Locate the cell with the specified text and output its [x, y] center coordinate. 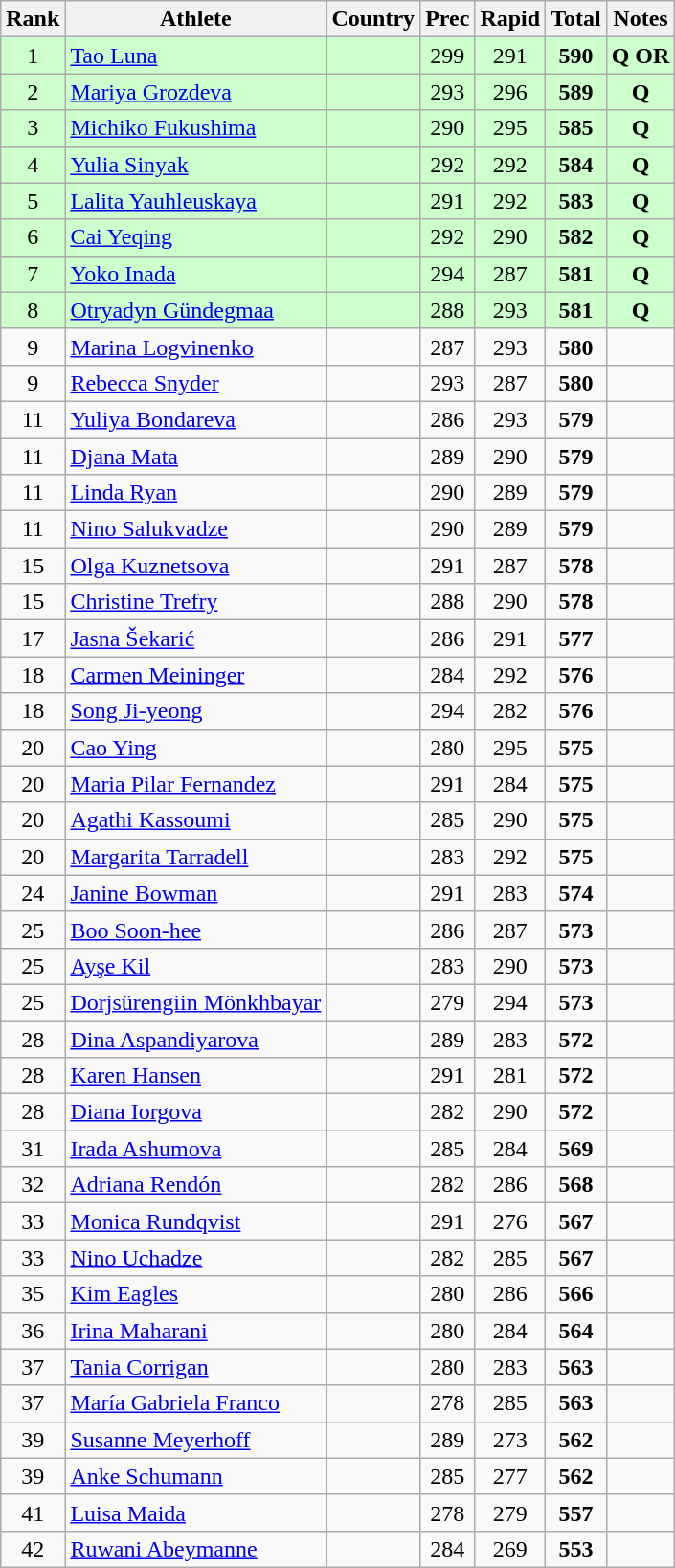
574 [576, 893]
Maria Pilar Fernandez [195, 784]
566 [576, 1294]
Irada Ashumova [195, 1149]
Cao Ying [195, 748]
6 [33, 237]
María Gabriela Franco [195, 1403]
17 [33, 638]
584 [576, 165]
Total [576, 19]
296 [510, 92]
281 [510, 1076]
577 [576, 638]
557 [576, 1512]
Otryadyn Gündegmaa [195, 310]
32 [33, 1185]
564 [576, 1331]
273 [510, 1440]
36 [33, 1331]
Carmen Meininger [195, 675]
Athlete [195, 19]
276 [510, 1221]
1 [33, 56]
Nino Uchadze [195, 1258]
590 [576, 56]
Anke Schumann [195, 1476]
Karen Hansen [195, 1076]
Linda Ryan [195, 493]
Notes [641, 19]
Monica Rundqvist [195, 1221]
Jasna Šekarić [195, 638]
Irina Maharani [195, 1331]
Lalita Yauhleuskaya [195, 201]
277 [510, 1476]
Prec [448, 19]
583 [576, 201]
269 [510, 1549]
Nino Salukvadze [195, 529]
Susanne Meyerhoff [195, 1440]
Rank [33, 19]
Michiko Fukushima [195, 128]
Dina Aspandiyarova [195, 1039]
Yoko Inada [195, 274]
569 [576, 1149]
5 [33, 201]
Yulia Sinyak [195, 165]
7 [33, 274]
Tao Luna [195, 56]
24 [33, 893]
553 [576, 1549]
Christine Trefry [195, 602]
582 [576, 237]
Luisa Maida [195, 1512]
Agathi Kassoumi [195, 820]
Boo Soon-hee [195, 930]
Country [373, 19]
Janine Bowman [195, 893]
Q OR [641, 56]
Yuliya Bondareva [195, 419]
299 [448, 56]
3 [33, 128]
Djana Mata [195, 457]
Dorjsürengiin Mönkhbayar [195, 1002]
Song Ji-yeong [195, 711]
Rapid [510, 19]
Rebecca Snyder [195, 383]
Ruwani Abeymanne [195, 1549]
568 [576, 1185]
Ayşe Kil [195, 966]
Margarita Tarradell [195, 857]
Diana Iorgova [195, 1112]
41 [33, 1512]
2 [33, 92]
Cai Yeqing [195, 237]
Tania Corrigan [195, 1367]
4 [33, 165]
35 [33, 1294]
31 [33, 1149]
Adriana Rendón [195, 1185]
Olga Kuznetsova [195, 566]
42 [33, 1549]
Kim Eagles [195, 1294]
589 [576, 92]
585 [576, 128]
Marina Logvinenko [195, 347]
8 [33, 310]
Mariya Grozdeva [195, 92]
